Return the (X, Y) coordinate for the center point of the cell that contains the specified text.  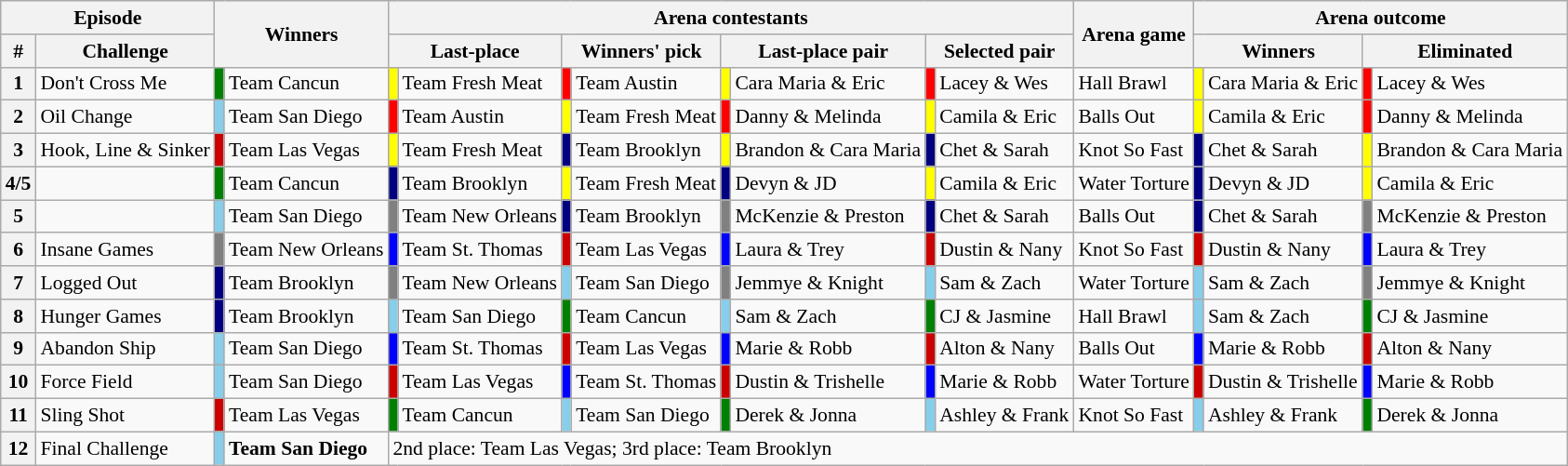
Insane Games (125, 250)
Last-place (474, 51)
Eliminated (1465, 51)
10 (19, 382)
2nd place: Team Las Vegas; 3rd place: Team Brooklyn (977, 448)
3 (19, 151)
1 (19, 84)
8 (19, 316)
6 (19, 250)
12 (19, 448)
Final Challenge (125, 448)
Last-place pair (823, 51)
11 (19, 416)
5 (19, 217)
Selected pair (999, 51)
Oil Change (125, 117)
4/5 (19, 183)
Hunger Games (125, 316)
Don't Cross Me (125, 84)
Challenge (125, 51)
Arena game (1133, 33)
Force Field (125, 382)
# (19, 51)
Arena contestants (731, 18)
Winners' pick (642, 51)
Hook, Line & Sinker (125, 151)
Logged Out (125, 283)
9 (19, 349)
7 (19, 283)
Arena outcome (1380, 18)
Episode (108, 18)
Sling Shot (125, 416)
2 (19, 117)
Abandon Ship (125, 349)
